Detect which cell encompasses the target text, then output its (X, Y) center coordinate. 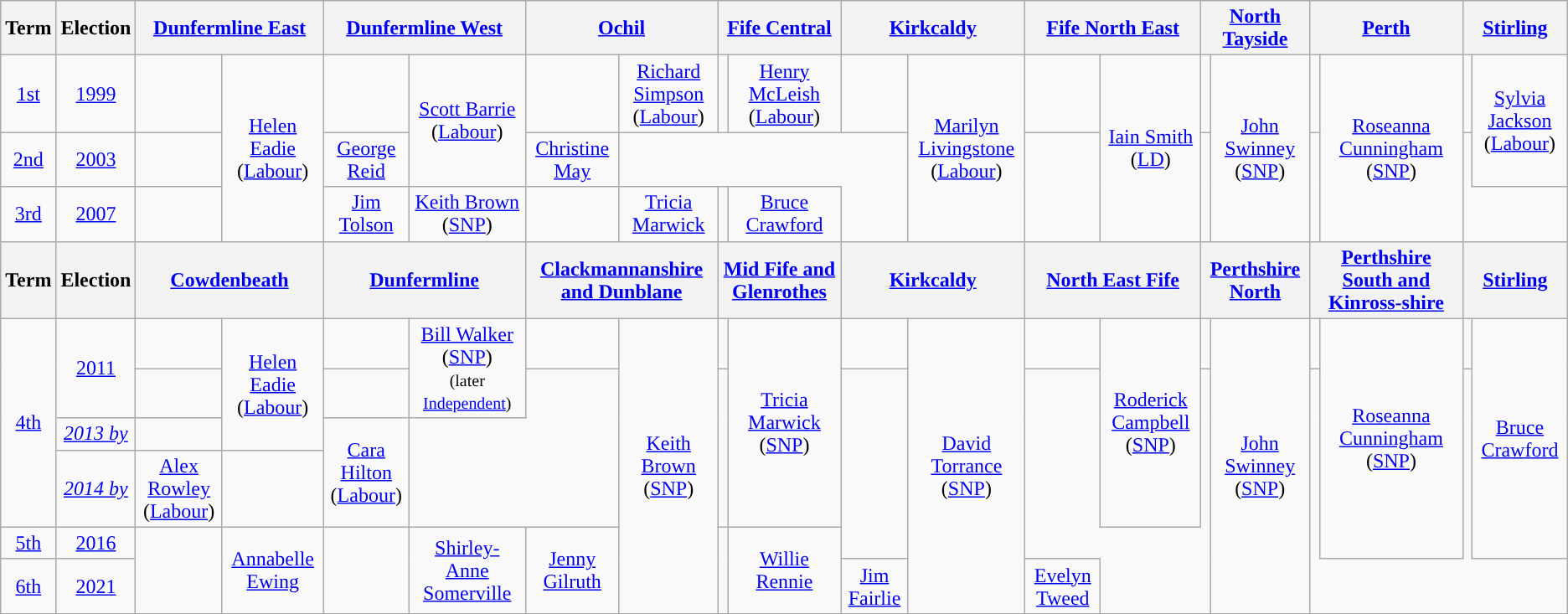
Evelyn Tweed (1063, 586)
2016 (95, 543)
2014 by (95, 488)
Sylvia Jackson(Labour) (1520, 121)
Cara Hilton(Labour) (366, 472)
2003 (95, 159)
Tricia Marwick (668, 214)
Dunfermline East (230, 28)
Roderick Campbell(SNP) (1151, 422)
Tricia Marwick(SNP) (784, 422)
Marilyn Livingstone(Labour) (967, 148)
Alex Rowley(Labour) (179, 488)
2021 (95, 586)
2013 by (95, 434)
Perthshire North (1256, 280)
3rd (28, 214)
Dunfermline (424, 280)
2007 (95, 214)
Henry McLeish(Labour) (784, 94)
North Tayside (1256, 28)
George Reid (366, 159)
Fife Central (779, 28)
Jim Tolson (366, 214)
4th (28, 422)
5th (28, 543)
North East Fife (1113, 280)
Dunfermline West (424, 28)
Iain Smith(LD) (1151, 148)
Scott Barrie(Labour) (467, 121)
Willie Rennie (784, 570)
1999 (95, 94)
Christine May (572, 159)
Mid Fife and Glenrothes (779, 280)
Bill Walker(SNP)(later Independent) (467, 369)
Richard Simpson(Labour) (668, 94)
Clackmannanshire and Dunblane (622, 280)
David Torrance(SNP) (967, 466)
Perthshire South and Kinross-shire (1385, 280)
Perth (1385, 28)
Annabelle Ewing (273, 570)
2nd (28, 159)
Jenny Gilruth (572, 570)
Shirley-Anne Somerville (467, 570)
Cowdenbeath (230, 280)
Ochil (622, 28)
6th (28, 586)
2011 (95, 369)
1st (28, 94)
Jim Fairlie (874, 586)
Fife North East (1113, 28)
